Extract the [x, y] coordinate from the center of the cell holding the provided text.  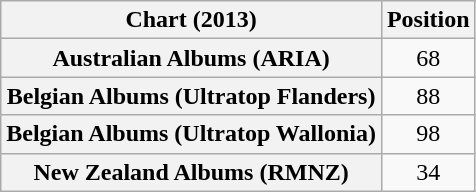
98 [428, 134]
Belgian Albums (Ultratop Flanders) [192, 96]
Position [428, 20]
New Zealand Albums (RMNZ) [192, 172]
34 [428, 172]
Chart (2013) [192, 20]
Australian Albums (ARIA) [192, 58]
Belgian Albums (Ultratop Wallonia) [192, 134]
68 [428, 58]
88 [428, 96]
